Pinpoint the cell where the given text exists, returning its [x, y] midpoint coordinate. 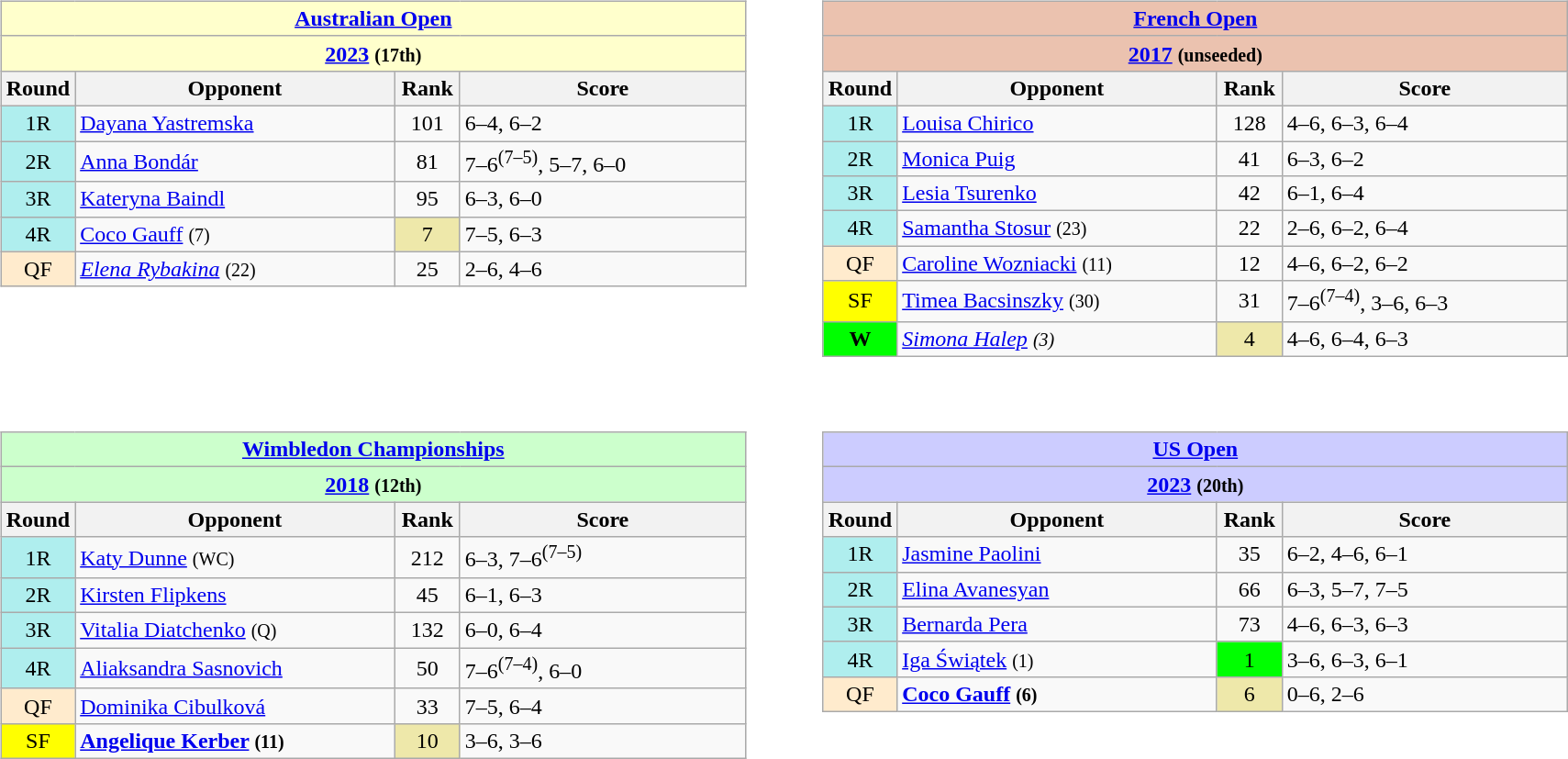
6–3, 5–7, 7–5 [1424, 589]
Kirsten Flipkens [235, 596]
4–6, 6–2, 6–2 [1424, 263]
Coco Gauff (7) [235, 234]
Dayana Yastremska [235, 123]
66 [1250, 589]
212 [428, 558]
Wimbledon Championships [373, 450]
Elina Avanesyan [1057, 589]
4 [1250, 339]
6–2, 4–6, 6–1 [1424, 554]
22 [1250, 229]
Coco Gauff (6) [1057, 694]
Vitalia Diatchenko (Q) [235, 631]
10 [428, 741]
42 [1250, 194]
0–6, 2–6 [1424, 694]
Australian Open [373, 18]
31 [1250, 301]
128 [1250, 123]
4–6, 6–3, 6–3 [1424, 624]
2023 (20th) [1195, 485]
2018 (12th) [373, 485]
3–6, 6–3, 6–1 [1424, 659]
73 [1250, 624]
7–6(7–4), 6–0 [602, 668]
6–3, 7–6(7–5) [602, 558]
35 [1250, 554]
Dominika Cibulková [235, 706]
50 [428, 668]
French Open [1195, 18]
25 [428, 269]
95 [428, 199]
Simona Halep (3) [1057, 339]
Monica Puig [1057, 159]
Caroline Wozniacki (11) [1057, 263]
Katy Dunne (WC) [235, 558]
Aliaksandra Sasnovich [235, 668]
3–6, 3–6 [602, 741]
2017 (unseeded) [1195, 53]
W [860, 339]
6–1, 6–3 [602, 596]
Jasmine Paolini [1057, 554]
6–3, 6–2 [1424, 159]
6–0, 6–4 [602, 631]
6 [1250, 694]
7–5, 6–4 [602, 706]
33 [428, 706]
Angelique Kerber (11) [235, 741]
81 [428, 162]
7 [428, 234]
7–6(7–5), 5–7, 6–0 [602, 162]
Timea Bacsinszky (30) [1057, 301]
7–5, 6–3 [602, 234]
45 [428, 596]
132 [428, 631]
Kateryna Baindl [235, 199]
US Open [1195, 450]
2–6, 6–2, 6–4 [1424, 229]
Louisa Chirico [1057, 123]
Bernarda Pera [1057, 624]
Elena Rybakina (22) [235, 269]
Lesia Tsurenko [1057, 194]
101 [428, 123]
6–4, 6–2 [602, 123]
2–6, 4–6 [602, 269]
7–6(7–4), 3–6, 6–3 [1424, 301]
1 [1250, 659]
4–6, 6–3, 6–4 [1424, 123]
Samantha Stosur (23) [1057, 229]
6–1, 6–4 [1424, 194]
2023 (17th) [373, 53]
Iga Świątek (1) [1057, 659]
6–3, 6–0 [602, 199]
12 [1250, 263]
Anna Bondár [235, 162]
41 [1250, 159]
4–6, 6–4, 6–3 [1424, 339]
